Search for the cell housing the specified text and yield its (x, y) center coordinate. 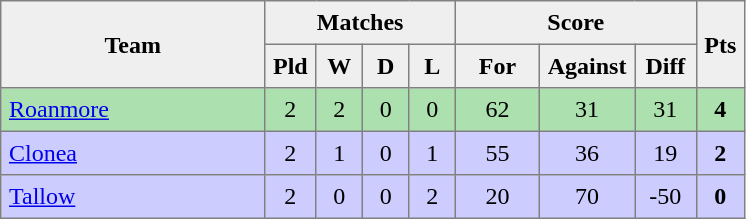
W (339, 66)
Against (586, 66)
55 (497, 153)
For (497, 66)
19 (666, 153)
Clonea (133, 153)
20 (497, 197)
Tallow (133, 197)
Matches (360, 23)
Pld (290, 66)
D (385, 66)
4 (720, 110)
62 (497, 110)
Score (576, 23)
Pts (720, 44)
Diff (666, 66)
Roanmore (133, 110)
L (432, 66)
36 (586, 153)
Team (133, 44)
70 (586, 197)
-50 (666, 197)
